From the cell containing the given text, extract its center point as [x, y] coordinate. 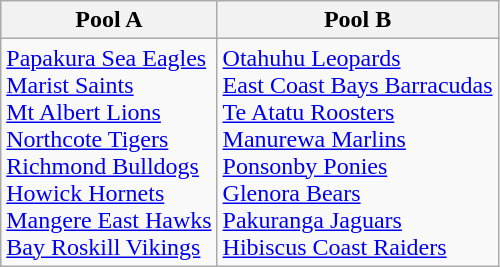
Otahuhu LeopardsEast Coast Bays BarracudasTe Atatu RoostersManurewa MarlinsPonsonby PoniesGlenora BearsPakuranga JaguarsHibiscus Coast Raiders [358, 152]
Pool B [358, 20]
Pool A [109, 20]
Papakura Sea EaglesMarist SaintsMt Albert LionsNorthcote TigersRichmond BulldogsHowick HornetsMangere East HawksBay Roskill Vikings [109, 152]
